Scan for the cell matching the given text and deliver its (x, y) coordinate at center. 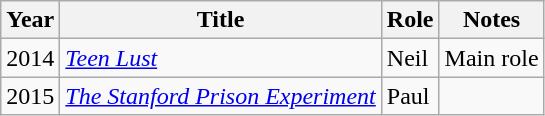
The Stanford Prison Experiment (220, 96)
Year (30, 20)
Neil (410, 58)
Role (410, 20)
Title (220, 20)
2015 (30, 96)
Main role (492, 58)
Notes (492, 20)
Teen Lust (220, 58)
2014 (30, 58)
Paul (410, 96)
